Extract the [X, Y] coordinate from the center of the cell holding the provided text.  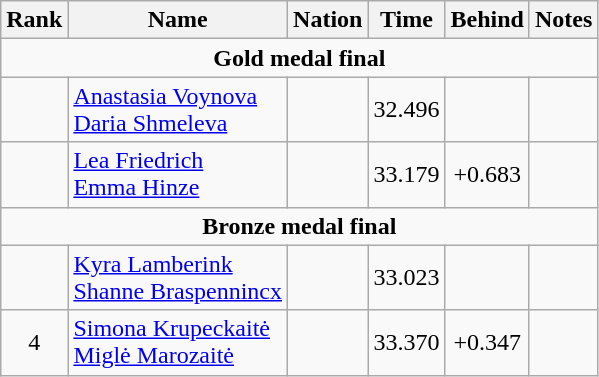
32.496 [406, 110]
33.370 [406, 342]
Notes [563, 20]
+0.683 [487, 174]
Bronze medal final [300, 226]
Time [406, 20]
Simona KrupeckaitėMiglė Marozaitė [178, 342]
Lea FriedrichEmma Hinze [178, 174]
Rank [34, 20]
Name [178, 20]
Nation [328, 20]
Gold medal final [300, 58]
+0.347 [487, 342]
4 [34, 342]
Behind [487, 20]
33.023 [406, 278]
33.179 [406, 174]
Anastasia VoynovaDaria Shmeleva [178, 110]
Kyra LamberinkShanne Braspennincx [178, 278]
